Provide the (x, y) coordinate of the cell's center where the given text is located.  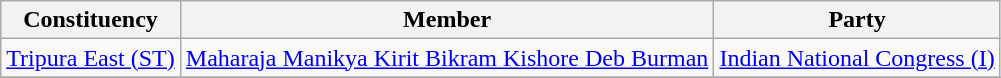
Constituency (91, 20)
Party (857, 20)
Tripura East (ST) (91, 58)
Maharaja Manikya Kirit Bikram Kishore Deb Burman (447, 58)
Member (447, 20)
Indian National Congress (I) (857, 58)
